Scan for the cell matching the given text and deliver its [X, Y] coordinate at center. 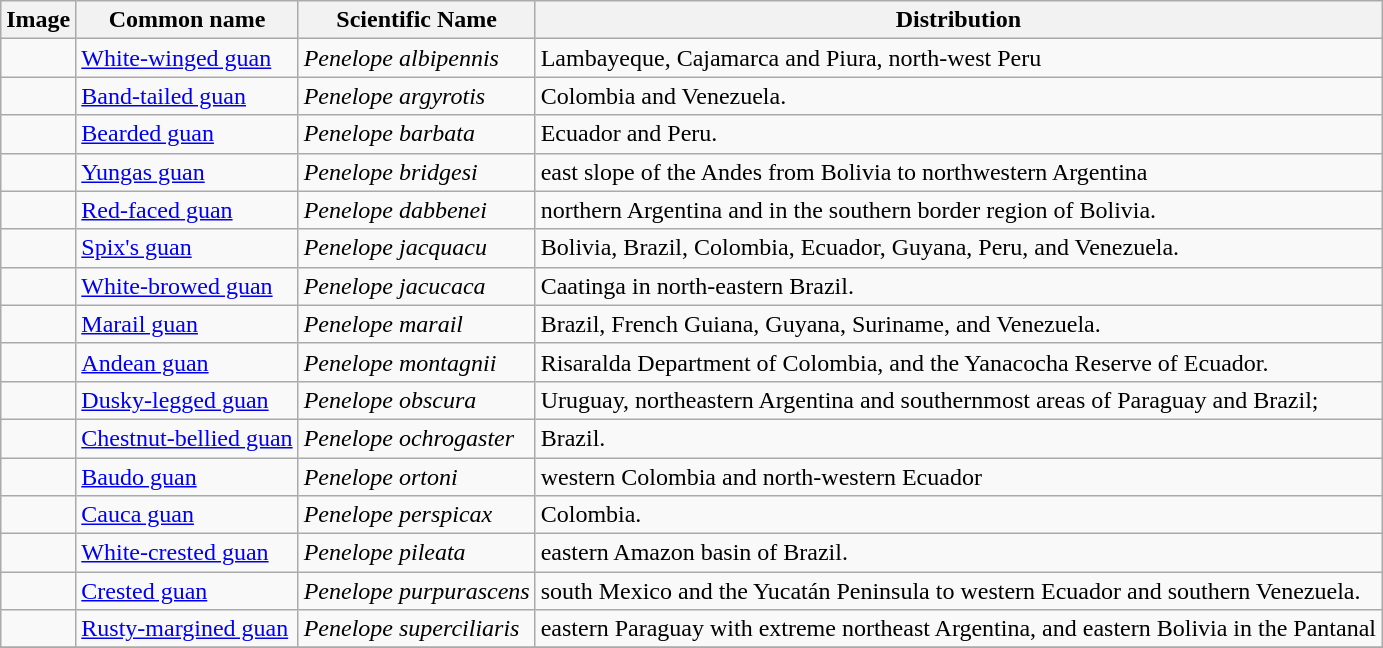
south Mexico and the Yucatán Peninsula to western Ecuador and southern Venezuela. [958, 591]
Andean guan [187, 362]
Rusty-margined guan [187, 629]
Penelope bridgesi [416, 172]
east slope of the Andes from Bolivia to northwestern Argentina [958, 172]
Band-tailed guan [187, 96]
Penelope dabbenei [416, 210]
White-crested guan [187, 553]
Bearded guan [187, 134]
Colombia. [958, 515]
Penelope jacucaca [416, 286]
western Colombia and north-western Ecuador [958, 477]
Bolivia, Brazil, Colombia, Ecuador, Guyana, Peru, and Venezuela. [958, 248]
Marail guan [187, 324]
Colombia and Venezuela. [958, 96]
Common name [187, 20]
Yungas guan [187, 172]
Scientific Name [416, 20]
Risaralda Department of Colombia, and the Yanacocha Reserve of Ecuador. [958, 362]
Ecuador and Peru. [958, 134]
White-browed guan [187, 286]
Brazil. [958, 438]
Penelope montagnii [416, 362]
Cauca guan [187, 515]
Brazil, French Guiana, Guyana, Suriname, and Venezuela. [958, 324]
Baudo guan [187, 477]
White-winged guan [187, 58]
Crested guan [187, 591]
Penelope ortoni [416, 477]
Penelope jacquacu [416, 248]
Caatinga in north-eastern Brazil. [958, 286]
Uruguay, northeastern Argentina and southernmost areas of Paraguay and Brazil; [958, 400]
Chestnut-bellied guan [187, 438]
Penelope superciliaris [416, 629]
northern Argentina and in the southern border region of Bolivia. [958, 210]
Penelope ochrogaster [416, 438]
Lambayeque, Cajamarca and Piura, north-west Peru [958, 58]
Penelope purpurascens [416, 591]
Penelope pileata [416, 553]
Distribution [958, 20]
Penelope perspicax [416, 515]
Penelope argyrotis [416, 96]
eastern Paraguay with extreme northeast Argentina, and eastern Bolivia in the Pantanal [958, 629]
Spix's guan [187, 248]
eastern Amazon basin of Brazil. [958, 553]
Penelope marail [416, 324]
Penelope obscura [416, 400]
Dusky-legged guan [187, 400]
Red-faced guan [187, 210]
Penelope albipennis [416, 58]
Image [38, 20]
Penelope barbata [416, 134]
